Pinpoint the cell where the given text exists, returning its (x, y) midpoint coordinate. 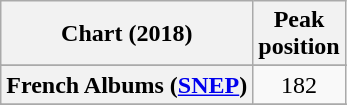
Peak position (299, 34)
182 (299, 85)
Chart (2018) (127, 34)
French Albums (SNEP) (127, 85)
